Output the [X, Y] coordinate of the center of the cell containing the given text.  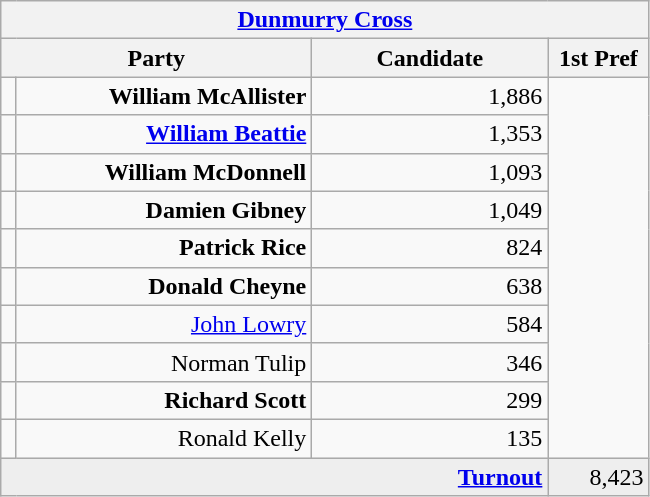
638 [430, 286]
584 [430, 324]
1,093 [430, 172]
Patrick Rice [164, 248]
William McDonnell [164, 172]
John Lowry [164, 324]
Norman Tulip [164, 362]
1,886 [430, 96]
Damien Gibney [164, 210]
299 [430, 400]
William Beattie [164, 134]
1st Pref [598, 58]
Donald Cheyne [164, 286]
Candidate [430, 58]
824 [430, 248]
Turnout [274, 477]
William McAllister [164, 96]
Party [156, 58]
1,353 [430, 134]
135 [430, 438]
346 [430, 362]
8,423 [598, 477]
Ronald Kelly [164, 438]
Dunmurry Cross [325, 20]
1,049 [430, 210]
Richard Scott [164, 400]
